Output the (x, y) coordinate of the center of the cell containing the given text.  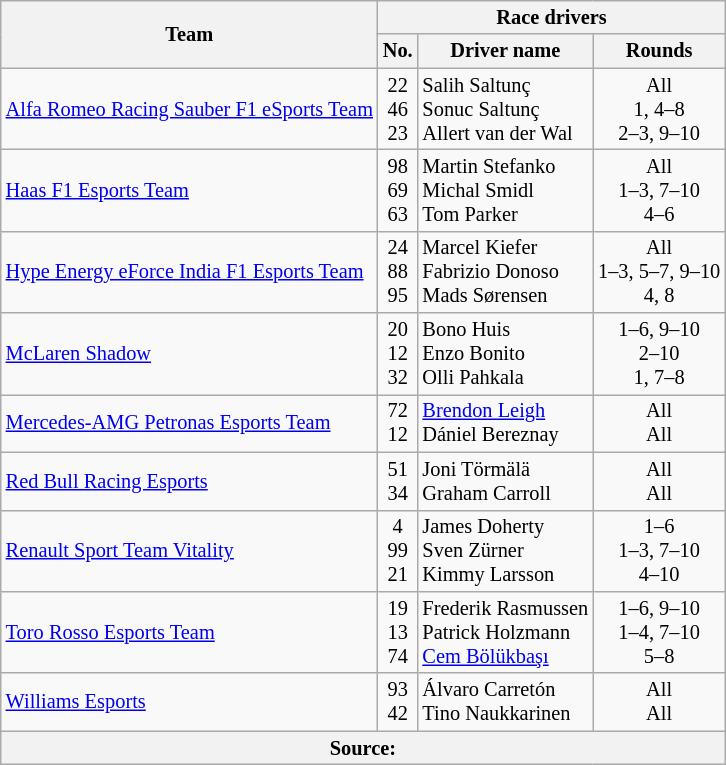
Source: (363, 748)
Rounds (659, 51)
James Doherty Sven Zürner Kimmy Larsson (506, 551)
Haas F1 Esports Team (190, 190)
Renault Sport Team Vitality (190, 551)
Brendon Leigh Dániel Bereznay (506, 423)
Alfa Romeo Racing Sauber F1 eSports Team (190, 109)
5134 (398, 481)
248895 (398, 272)
Martin Stefanko Michal Smidl Tom Parker (506, 190)
Bono Huis Enzo Bonito Olli Pahkala (506, 354)
1–6, 9–102–101, 7–8 (659, 354)
201232 (398, 354)
All1, 4–82–3, 9–10 (659, 109)
7212 (398, 423)
Race drivers (552, 17)
Álvaro Carretón Tino Naukkarinen (506, 702)
Mercedes-AMG Petronas Esports Team (190, 423)
1–6, 9–101–4, 7–105–8 (659, 632)
Toro Rosso Esports Team (190, 632)
1–61–3, 7–104–10 (659, 551)
Driver name (506, 51)
McLaren Shadow (190, 354)
Team (190, 34)
Marcel Kiefer Fabrizio Donoso Mads Sørensen (506, 272)
191374 (398, 632)
No. (398, 51)
9342 (398, 702)
Red Bull Racing Esports (190, 481)
224623 (398, 109)
Hype Energy eForce India F1 Esports Team (190, 272)
49921 (398, 551)
All1–3, 7–104–6 (659, 190)
All1–3, 5–7, 9–104, 8 (659, 272)
986963 (398, 190)
Williams Esports (190, 702)
Joni Törmälä Graham Carroll (506, 481)
Salih Saltunç Sonuc Saltunç Allert van der Wal (506, 109)
Frederik Rasmussen Patrick Holzmann Cem Bölükbaşı (506, 632)
